Pinpoint the cell where the given text exists, returning its [x, y] midpoint coordinate. 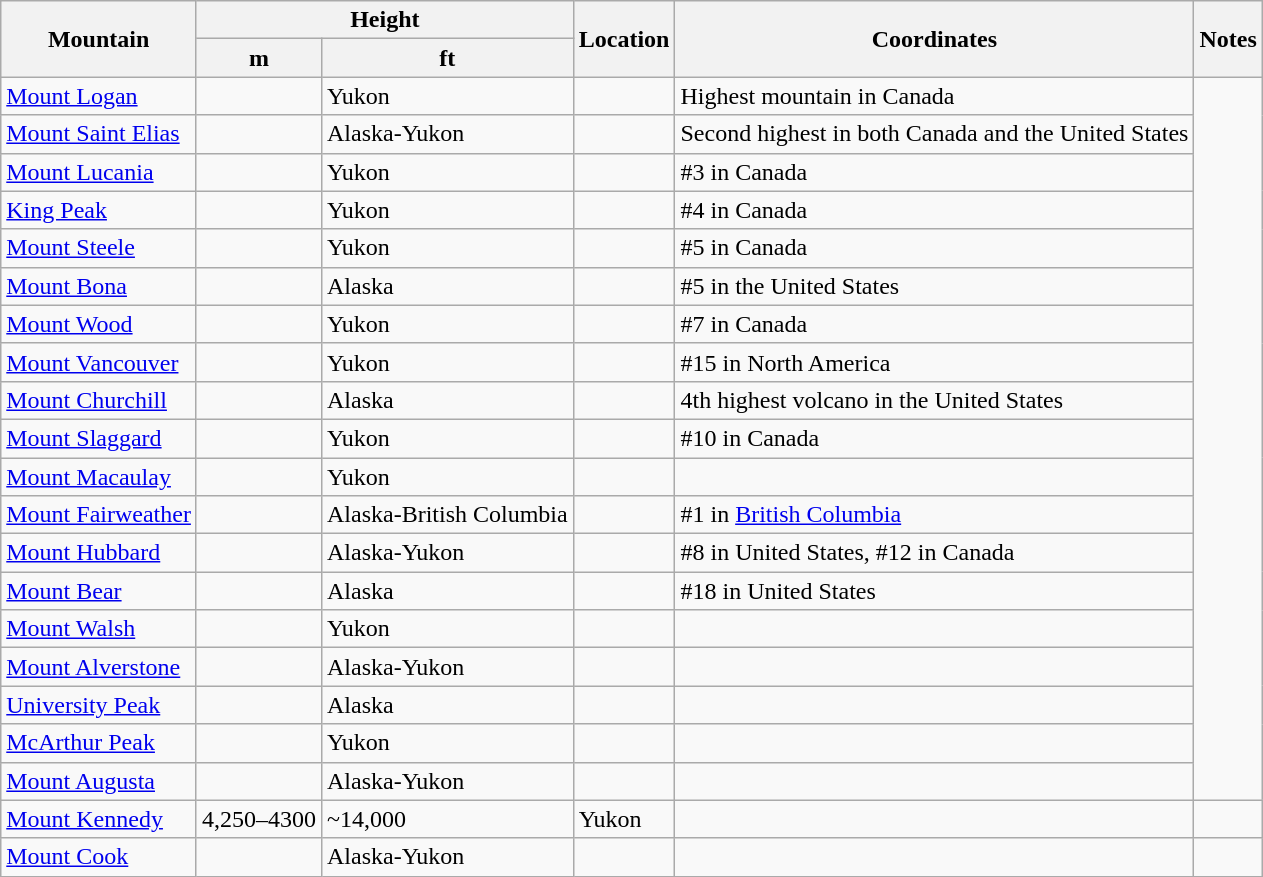
Mount Wood [99, 324]
McArthur Peak [99, 743]
Mount Vancouver [99, 362]
#4 in Canada [934, 210]
Mount Fairweather [99, 515]
#7 in Canada [934, 324]
#18 in United States [934, 591]
Mount Alverstone [99, 667]
Alaska-British Columbia [447, 515]
Mount Logan [99, 96]
ft [447, 58]
#5 in Canada [934, 248]
m [258, 58]
Second highest in both Canada and the United States [934, 134]
4th highest volcano in the United States [934, 400]
Mount Saint Elias [99, 134]
#8 in United States, #12 in Canada [934, 553]
#1 in British Columbia [934, 515]
Mount Steele [99, 248]
University Peak [99, 705]
Mount Slaggard [99, 438]
Mount Churchill [99, 400]
Mount Bear [99, 591]
Mount Hubbard [99, 553]
Mount Kennedy [99, 819]
Mount Lucania [99, 172]
Mountain [99, 39]
Coordinates [934, 39]
~14,000 [447, 819]
Mount Cook [99, 857]
#15 in North America [934, 362]
Mount Bona [99, 286]
Highest mountain in Canada [934, 96]
Mount Walsh [99, 629]
Height [384, 20]
4,250–4300 [258, 819]
#5 in the United States [934, 286]
#3 in Canada [934, 172]
#10 in Canada [934, 438]
Notes [1228, 39]
Mount Augusta [99, 781]
Mount Macaulay [99, 477]
Location [624, 39]
King Peak [99, 210]
